Determine the [X, Y] coordinate at the center of the cell enclosing the given text.  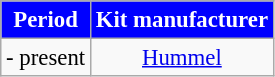
Kit manufacturer [182, 20]
Period [46, 20]
- present [46, 58]
Hummel [182, 58]
